Return the (X, Y) coordinate for the center point of the cell that contains the specified text.  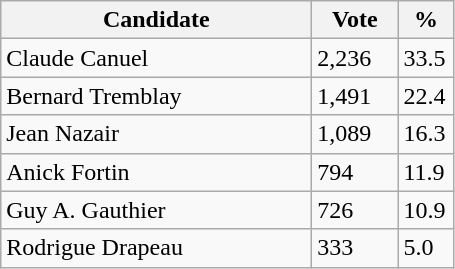
11.9 (426, 172)
Jean Nazair (156, 134)
% (426, 20)
1,491 (355, 96)
Anick Fortin (156, 172)
22.4 (426, 96)
Bernard Tremblay (156, 96)
16.3 (426, 134)
Vote (355, 20)
2,236 (355, 58)
Claude Canuel (156, 58)
794 (355, 172)
33.5 (426, 58)
Candidate (156, 20)
Rodrigue Drapeau (156, 248)
726 (355, 210)
5.0 (426, 248)
333 (355, 248)
1,089 (355, 134)
10.9 (426, 210)
Guy A. Gauthier (156, 210)
